Determine the (X, Y) coordinate at the center of the cell enclosing the given text.  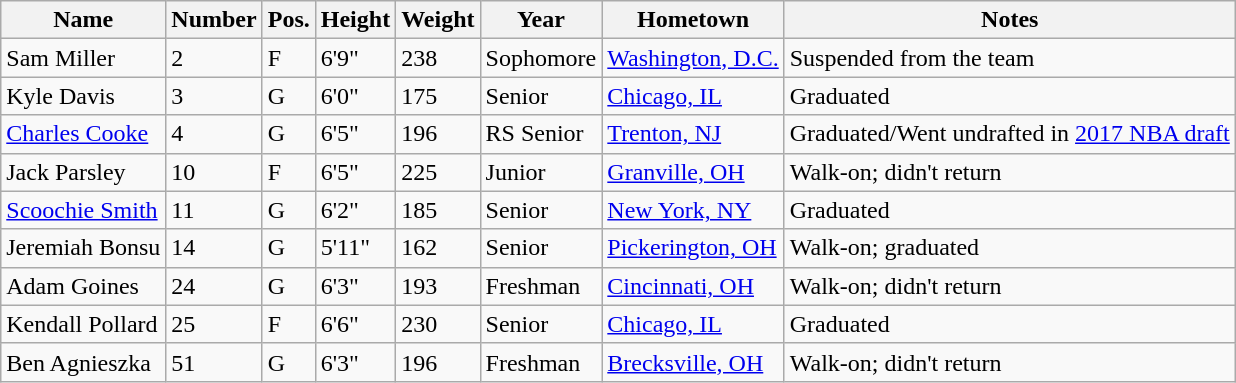
185 (438, 210)
162 (438, 248)
RS Senior (541, 134)
Trenton, NJ (693, 134)
6'0" (355, 96)
6'9" (355, 58)
6'2" (355, 210)
Walk-on; graduated (1010, 248)
230 (438, 324)
Adam Goines (84, 286)
Name (84, 20)
Graduated/Went undrafted in 2017 NBA draft (1010, 134)
Pickerington, OH (693, 248)
193 (438, 286)
4 (214, 134)
Year (541, 20)
Brecksville, OH (693, 362)
11 (214, 210)
Pos. (288, 20)
6'6" (355, 324)
Cincinnati, OH (693, 286)
Jack Parsley (84, 172)
51 (214, 362)
175 (438, 96)
Granville, OH (693, 172)
24 (214, 286)
238 (438, 58)
2 (214, 58)
Jeremiah Bonsu (84, 248)
Sam Miller (84, 58)
New York, NY (693, 210)
Washington, D.C. (693, 58)
Ben Agnieszka (84, 362)
Weight (438, 20)
Charles Cooke (84, 134)
Notes (1010, 20)
225 (438, 172)
Sophomore (541, 58)
10 (214, 172)
Kyle Davis (84, 96)
Kendall Pollard (84, 324)
5'11" (355, 248)
14 (214, 248)
Suspended from the team (1010, 58)
Junior (541, 172)
Number (214, 20)
3 (214, 96)
25 (214, 324)
Height (355, 20)
Hometown (693, 20)
Scoochie Smith (84, 210)
